Capture the cell that displays the provided text and extract its [x, y] central coordinate. 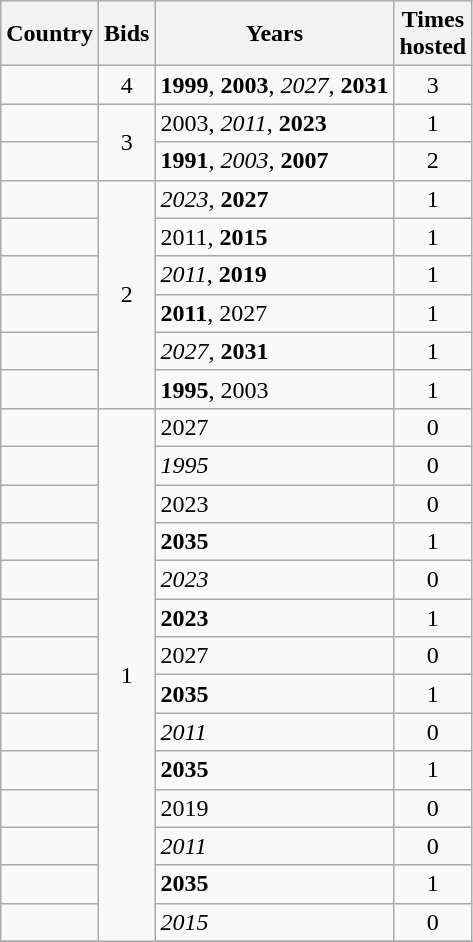
Bids [126, 34]
1991, 2003, 2007 [274, 161]
Years [274, 34]
2011, 2015 [274, 237]
2027, 2031 [274, 351]
1995 [274, 465]
2015 [274, 922]
Country [50, 34]
2003, 2011, 2023 [274, 123]
2019 [274, 808]
2011, 2027 [274, 313]
1995, 2003 [274, 389]
2023, 2027 [274, 199]
2011, 2019 [274, 275]
Times hosted [433, 34]
4 [126, 85]
1999, 2003, 2027, 2031 [274, 85]
